Determine the [X, Y] coordinate at the center of the cell enclosing the given text.  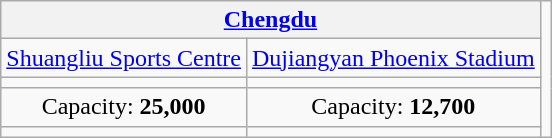
Chengdu [270, 20]
Capacity: 25,000 [124, 107]
Dujiangyan Phoenix Stadium [393, 58]
Capacity: 12,700 [393, 107]
Shuangliu Sports Centre [124, 58]
